Provide the (x, y) coordinate of the cell's center where the given text is located.  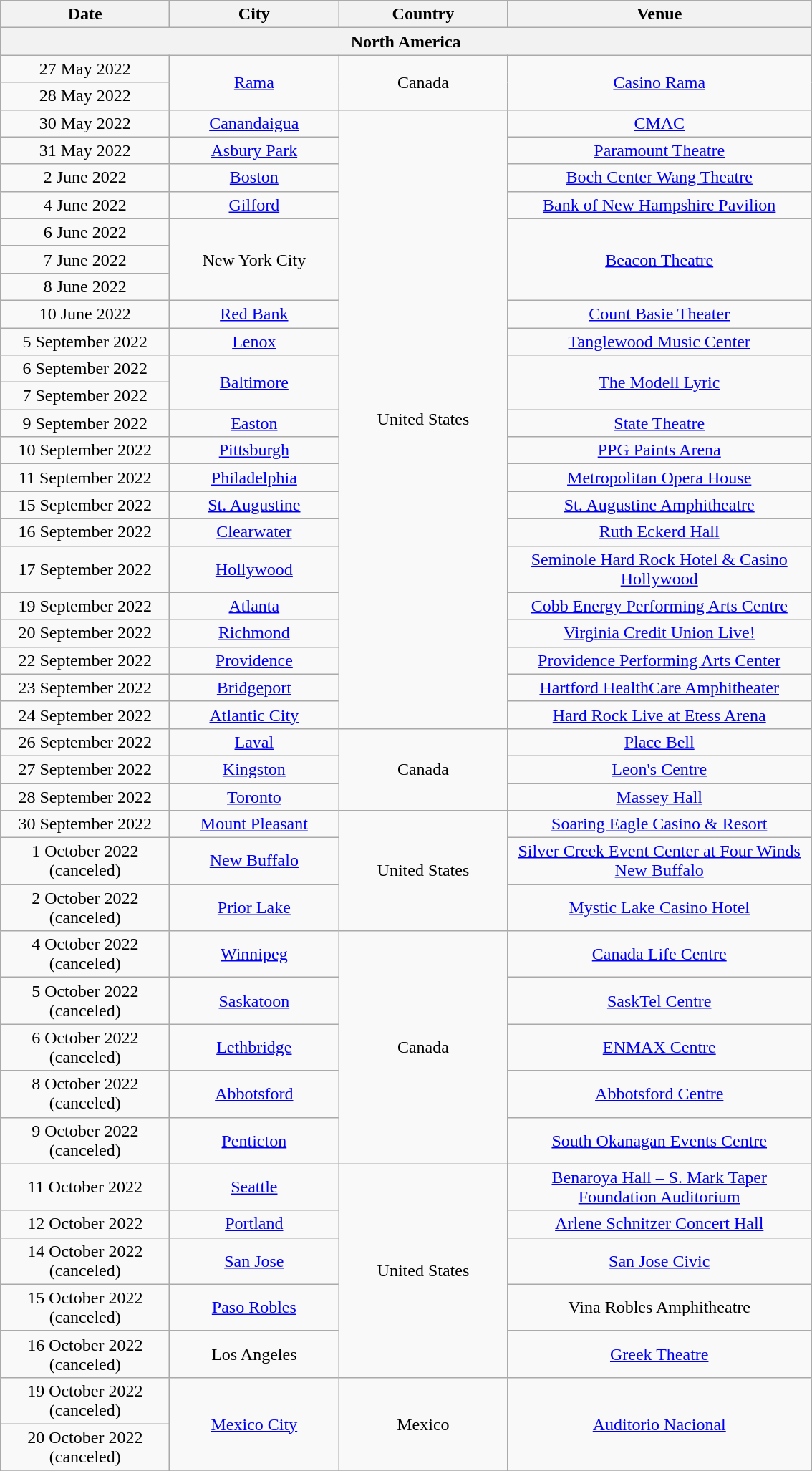
St. Augustine Amphitheatre (659, 505)
Greek Theatre (659, 1354)
Paramount Theatre (659, 150)
9 October 2022 (canceled) (85, 1140)
Hard Rock Live at Etess Arena (659, 715)
CMAC (659, 123)
2 October 2022 (canceled) (85, 908)
9 September 2022 (85, 423)
Gilford (254, 205)
8 June 2022 (85, 286)
Massey Hall (659, 797)
2 June 2022 (85, 178)
Country (423, 14)
Mount Pleasant (254, 824)
Virginia Credit Union Live! (659, 633)
20 October 2022 (canceled) (85, 1447)
Saskatoon (254, 1001)
Providence (254, 660)
Providence Performing Arts Center (659, 660)
6 June 2022 (85, 232)
Prior Lake (254, 908)
17 September 2022 (85, 569)
Arlene Schnitzer Concert Hall (659, 1224)
22 September 2022 (85, 660)
Ruth Eckerd Hall (659, 532)
Vina Robles Amphitheatre (659, 1308)
Leon's Centre (659, 769)
11 September 2022 (85, 478)
ENMAX Centre (659, 1047)
Seattle (254, 1187)
Rama (254, 82)
Bank of New Hampshire Pavilion (659, 205)
7 September 2022 (85, 396)
San Jose Civic (659, 1260)
Kingston (254, 769)
Atlantic City (254, 715)
8 October 2022 (canceled) (85, 1094)
15 October 2022 (canceled) (85, 1308)
Lenox (254, 342)
St. Augustine (254, 505)
Silver Creek Event Center at Four Winds New Buffalo (659, 861)
Penticton (254, 1140)
Place Bell (659, 742)
Hollywood (254, 569)
Laval (254, 742)
Hartford HealthCare Amphitheater (659, 688)
Lethbridge (254, 1047)
Richmond (254, 633)
Seminole Hard Rock Hotel & Casino Hollywood (659, 569)
New Buffalo (254, 861)
North America (406, 42)
Asbury Park (254, 150)
27 May 2022 (85, 69)
1 October 2022 (canceled) (85, 861)
20 September 2022 (85, 633)
Easton (254, 423)
14 October 2022 (canceled) (85, 1260)
Philadelphia (254, 478)
30 May 2022 (85, 123)
5 September 2022 (85, 342)
19 October 2022 (canceled) (85, 1401)
23 September 2022 (85, 688)
Baltimore (254, 382)
6 October 2022 (canceled) (85, 1047)
Soaring Eagle Casino & Resort (659, 824)
Abbotsford (254, 1094)
24 September 2022 (85, 715)
16 October 2022 (canceled) (85, 1354)
11 October 2022 (85, 1187)
28 September 2022 (85, 797)
Casino Rama (659, 82)
San Jose (254, 1260)
Beacon Theatre (659, 259)
Paso Robles (254, 1308)
Red Bank (254, 314)
Benaroya Hall – S. Mark Taper Foundation Auditorium (659, 1187)
Mystic Lake Casino Hotel (659, 908)
28 May 2022 (85, 96)
Count Basie Theater (659, 314)
SaskTel Centre (659, 1001)
New York City (254, 259)
Portland (254, 1224)
Canandaigua (254, 123)
10 September 2022 (85, 450)
26 September 2022 (85, 742)
15 September 2022 (85, 505)
Canada Life Centre (659, 954)
Date (85, 14)
6 September 2022 (85, 369)
7 June 2022 (85, 259)
4 October 2022 (canceled) (85, 954)
4 June 2022 (85, 205)
Atlanta (254, 606)
City (254, 14)
Winnipeg (254, 954)
Abbotsford Centre (659, 1094)
Cobb Energy Performing Arts Centre (659, 606)
Clearwater (254, 532)
16 September 2022 (85, 532)
Mexico (423, 1424)
Metropolitan Opera House (659, 478)
Toronto (254, 797)
5 October 2022 (canceled) (85, 1001)
27 September 2022 (85, 769)
Boch Center Wang Theatre (659, 178)
Tanglewood Music Center (659, 342)
12 October 2022 (85, 1224)
Pittsburgh (254, 450)
Boston (254, 178)
31 May 2022 (85, 150)
30 September 2022 (85, 824)
19 September 2022 (85, 606)
PPG Paints Arena (659, 450)
Venue (659, 14)
Bridgeport (254, 688)
Los Angeles (254, 1354)
Mexico City (254, 1424)
South Okanagan Events Centre (659, 1140)
Auditorio Nacional (659, 1424)
10 June 2022 (85, 314)
The Modell Lyric (659, 382)
State Theatre (659, 423)
